Capture the cell that displays the provided text and extract its [x, y] central coordinate. 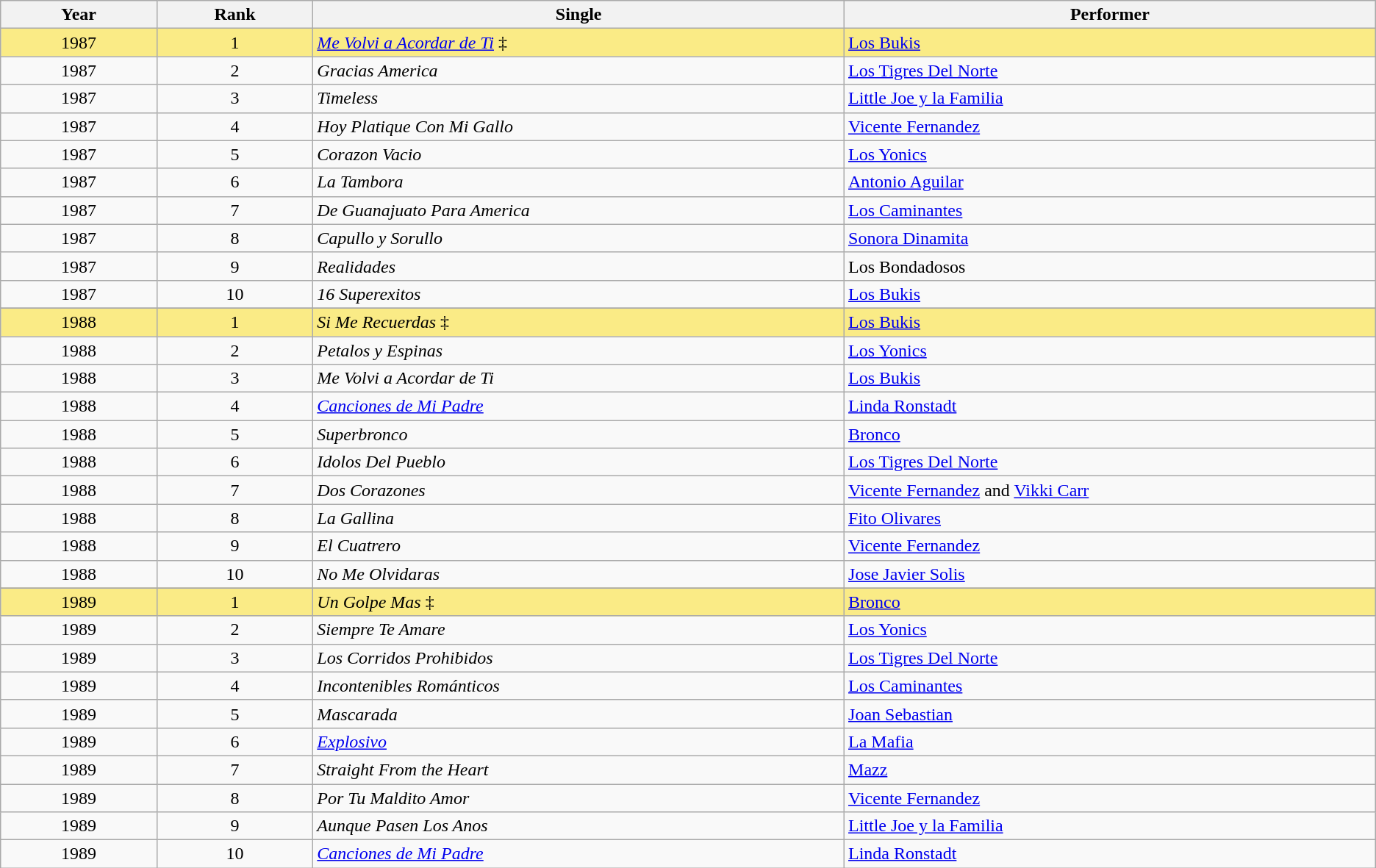
Fito Olivares [1110, 518]
Single [579, 15]
Aunque Pasen Los Anos [579, 826]
Gracias America [579, 71]
Rank [235, 15]
De Guanajuato Para America [579, 210]
Timeless [579, 98]
Hoy Platique Con Mi Gallo [579, 126]
Los Bondadosos [1110, 266]
Por Tu Maldito Amor [579, 797]
Vicente Fernandez and Vikki Carr [1110, 490]
Capullo y Sorullo [579, 238]
Sonora Dinamita [1110, 238]
Explosivo [579, 742]
La Mafia [1110, 742]
Petalos y Espinas [579, 351]
Si Me Recuerdas ‡ [579, 322]
El Cuatrero [579, 546]
Idolos Del Pueblo [579, 462]
Los Corridos Prohibidos [579, 658]
Un Golpe Mas ‡ [579, 602]
Me Volvi a Acordar de Ti [579, 379]
Realidades [579, 266]
Dos Corazones [579, 490]
16 Superexitos [579, 294]
Mazz [1110, 770]
Superbronco [579, 434]
La Tambora [579, 182]
Antonio Aguilar [1110, 182]
Year [79, 15]
Me Volvi a Acordar de Ti ‡ [579, 43]
Siempre Te Amare [579, 630]
Performer [1110, 15]
Jose Javier Solis [1110, 574]
Incontenibles Románticos [579, 686]
Straight From the Heart [579, 770]
No Me Olvidaras [579, 574]
La Gallina [579, 518]
Corazon Vacio [579, 154]
Mascarada [579, 714]
Joan Sebastian [1110, 714]
